Return [X, Y] of the center of cell containing provided text 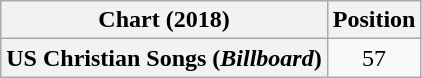
57 [374, 58]
Position [374, 20]
Chart (2018) [164, 20]
US Christian Songs (Billboard) [164, 58]
